Determine the [x, y] coordinate at the center of the cell enclosing the given text.  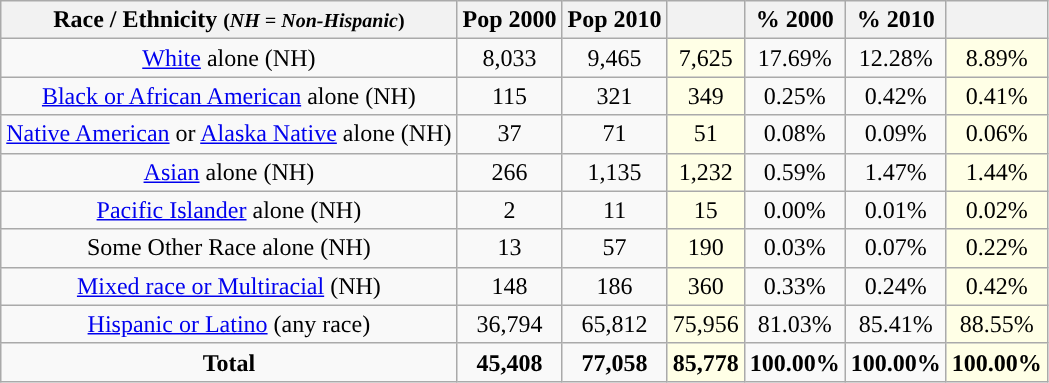
Black or African American alone (NH) [229, 96]
0.06% [996, 134]
57 [614, 248]
186 [614, 286]
8.89% [996, 58]
0.00% [794, 210]
Some Other Race alone (NH) [229, 248]
45,408 [510, 362]
190 [706, 248]
148 [510, 286]
7,625 [706, 58]
Mixed race or Multiracial (NH) [229, 286]
321 [614, 96]
85,778 [706, 362]
1,135 [614, 172]
Hispanic or Latino (any race) [229, 324]
9,465 [614, 58]
36,794 [510, 324]
85.41% [896, 324]
8,033 [510, 58]
17.69% [794, 58]
0.59% [794, 172]
0.41% [996, 96]
0.08% [794, 134]
13 [510, 248]
0.01% [896, 210]
0.07% [896, 248]
Total [229, 362]
77,058 [614, 362]
Pop 2010 [614, 20]
Pacific Islander alone (NH) [229, 210]
% 2000 [794, 20]
1.47% [896, 172]
0.33% [794, 286]
65,812 [614, 324]
% 2010 [896, 20]
0.03% [794, 248]
71 [614, 134]
0.02% [996, 210]
349 [706, 96]
1,232 [706, 172]
Asian alone (NH) [229, 172]
2 [510, 210]
12.28% [896, 58]
266 [510, 172]
81.03% [794, 324]
0.25% [794, 96]
0.22% [996, 248]
Pop 2000 [510, 20]
75,956 [706, 324]
Native American or Alaska Native alone (NH) [229, 134]
11 [614, 210]
15 [706, 210]
51 [706, 134]
Race / Ethnicity (NH = Non-Hispanic) [229, 20]
0.24% [896, 286]
37 [510, 134]
88.55% [996, 324]
115 [510, 96]
360 [706, 286]
0.09% [896, 134]
1.44% [996, 172]
White alone (NH) [229, 58]
